Return [X, Y] of the center of cell containing provided text 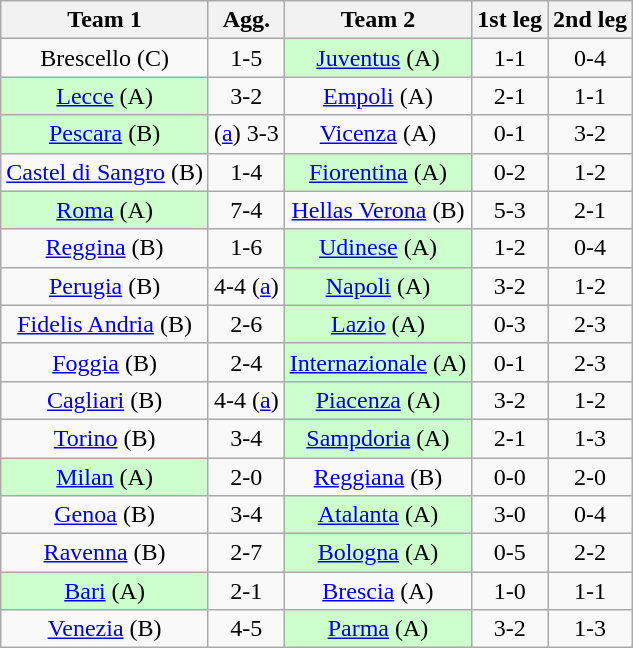
Pescara (B) [105, 134]
Brescello (C) [105, 58]
1-0 [510, 591]
1-6 [246, 248]
0-5 [510, 553]
1-4 [246, 172]
Milan (A) [105, 477]
0-2 [510, 172]
3-0 [510, 515]
1-5 [246, 58]
Juventus (A) [378, 58]
Napoli (A) [378, 286]
5-3 [510, 210]
Piacenza (A) [378, 400]
Udinese (A) [378, 248]
4-5 [246, 629]
Cagliari (B) [105, 400]
Hellas Verona (B) [378, 210]
Reggiana (B) [378, 477]
Torino (B) [105, 438]
2-7 [246, 553]
Fidelis Andria (B) [105, 324]
Lecce (A) [105, 96]
Internazionale (A) [378, 362]
7-4 [246, 210]
Ravenna (B) [105, 553]
Atalanta (A) [378, 515]
(a) 3-3 [246, 134]
Castel di Sangro (B) [105, 172]
2-6 [246, 324]
Team 2 [378, 20]
Fiorentina (A) [378, 172]
Genoa (B) [105, 515]
Team 1 [105, 20]
Vicenza (A) [378, 134]
1st leg [510, 20]
2-4 [246, 362]
Foggia (B) [105, 362]
Brescia (A) [378, 591]
2nd leg [590, 20]
Empoli (A) [378, 96]
2-2 [590, 553]
Perugia (B) [105, 286]
Sampdoria (A) [378, 438]
0-0 [510, 477]
0-3 [510, 324]
Bari (A) [105, 591]
Venezia (B) [105, 629]
Bologna (A) [378, 553]
Lazio (A) [378, 324]
Reggina (B) [105, 248]
Parma (A) [378, 629]
Agg. [246, 20]
Roma (A) [105, 210]
